Find where the given text appears and provide that cell's center as [X, Y] coordinate. 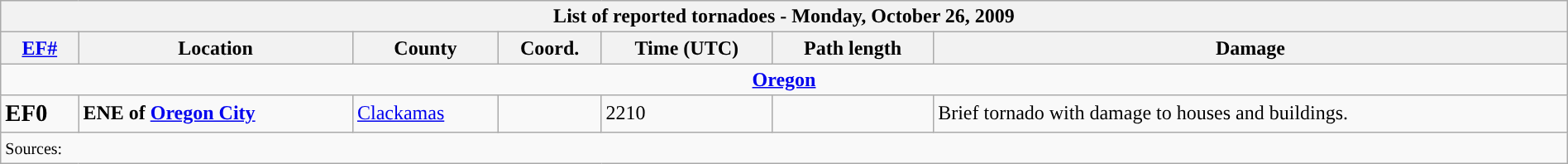
Clackamas [425, 113]
Coord. [549, 48]
Damage [1250, 48]
Oregon [784, 80]
Brief tornado with damage to houses and buildings. [1250, 113]
Location [216, 48]
List of reported tornadoes - Monday, October 26, 2009 [784, 17]
County [425, 48]
Time (UTC) [686, 48]
Path length [852, 48]
EF0 [40, 113]
Sources: [784, 147]
EF# [40, 48]
2210 [686, 113]
ENE of Oregon City [216, 113]
